Find where the given text appears and provide that cell's center as (x, y) coordinate. 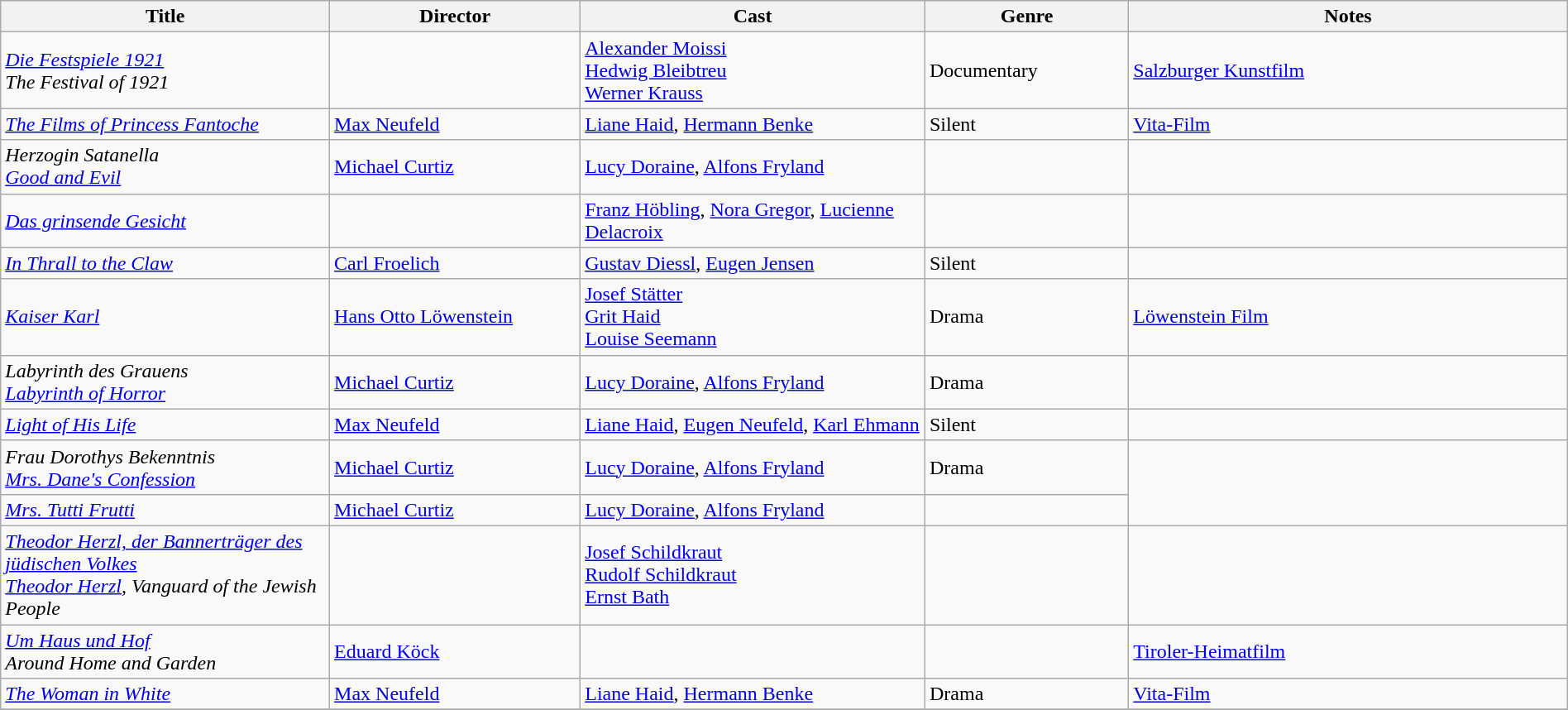
Frau Dorothys BekenntnisMrs. Dane's Confession (165, 467)
Title (165, 17)
Notes (1348, 17)
Labyrinth des GrauensLabyrinth of Horror (165, 382)
Löwenstein Film (1348, 317)
Genre (1026, 17)
Kaiser Karl (165, 317)
Documentary (1026, 70)
Alexander MoissiHedwig BleibtreuWerner Krauss (753, 70)
Gustav Diessl, Eugen Jensen (753, 263)
Herzogin SatanellaGood and Evil (165, 167)
The Woman in White (165, 694)
Josef SchildkrautRudolf SchildkrautErnst Bath (753, 574)
Liane Haid, Eugen Neufeld, Karl Ehmann (753, 425)
Tiroler-Heimatfilm (1348, 650)
Theodor Herzl, der Bannerträger des jüdischen VolkesTheodor Herzl, Vanguard of the Jewish People (165, 574)
Hans Otto Löwenstein (455, 317)
Die Festspiele 1921The Festival of 1921 (165, 70)
Mrs. Tutti Frutti (165, 510)
The Films of Princess Fantoche (165, 124)
Carl Froelich (455, 263)
Cast (753, 17)
Salzburger Kunstfilm (1348, 70)
Light of His Life (165, 425)
Das grinsende Gesicht (165, 220)
Eduard Köck (455, 650)
Director (455, 17)
Franz Höbling, Nora Gregor, Lucienne Delacroix (753, 220)
Um Haus und HofAround Home and Garden (165, 650)
Josef StätterGrit HaidLouise Seemann (753, 317)
In Thrall to the Claw (165, 263)
